Scan for the cell matching the given text and deliver its [X, Y] coordinate at center. 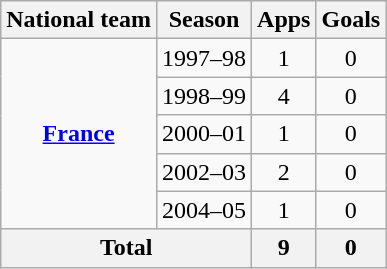
Apps [284, 20]
4 [284, 96]
1997–98 [204, 58]
2004–05 [204, 210]
2 [284, 172]
2002–03 [204, 172]
France [79, 134]
Goals [351, 20]
9 [284, 248]
Total [126, 248]
2000–01 [204, 134]
National team [79, 20]
Season [204, 20]
1998–99 [204, 96]
